Locate the cell with the specified text and output its (x, y) center coordinate. 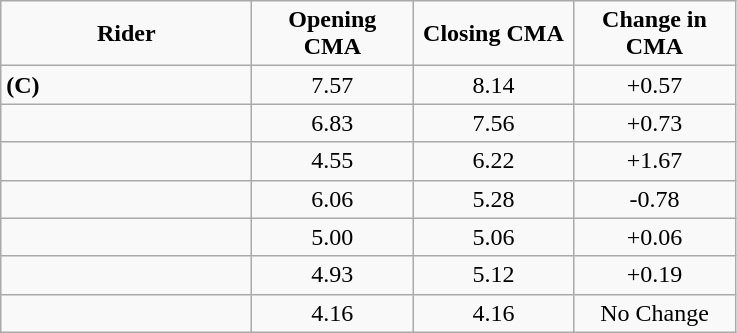
No Change (654, 313)
4.93 (332, 275)
+1.67 (654, 161)
7.56 (494, 123)
8.14 (494, 85)
+0.73 (654, 123)
6.22 (494, 161)
+0.06 (654, 237)
Opening CMA (332, 34)
5.12 (494, 275)
Closing CMA (494, 34)
Rider (126, 34)
(C) (126, 85)
4.55 (332, 161)
-0.78 (654, 199)
+0.57 (654, 85)
6.06 (332, 199)
+0.19 (654, 275)
5.06 (494, 237)
7.57 (332, 85)
6.83 (332, 123)
5.00 (332, 237)
Change in CMA (654, 34)
5.28 (494, 199)
